Output the [X, Y] coordinate of the center of the cell containing the given text.  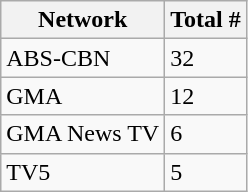
5 [206, 172]
6 [206, 134]
Total # [206, 20]
GMA [83, 96]
TV5 [83, 172]
ABS-CBN [83, 58]
12 [206, 96]
GMA News TV [83, 134]
Network [83, 20]
32 [206, 58]
